Pinpoint the cell where the given text exists, returning its (X, Y) midpoint coordinate. 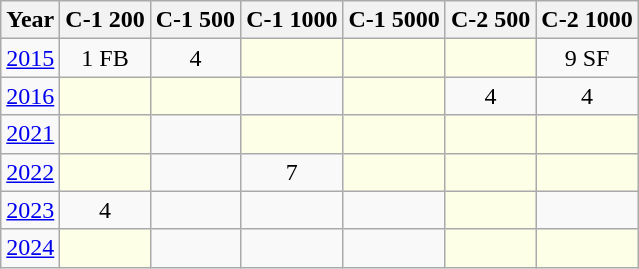
C-2 500 (490, 20)
C-1 200 (105, 20)
2023 (30, 210)
9 SF (587, 58)
1 FB (105, 58)
C-1 5000 (394, 20)
2024 (30, 248)
7 (292, 172)
C-1 1000 (292, 20)
2015 (30, 58)
Year (30, 20)
2016 (30, 96)
C-2 1000 (587, 20)
2022 (30, 172)
2021 (30, 134)
C-1 500 (195, 20)
